Provide the [X, Y] coordinate of the cell's center where the given text is located.  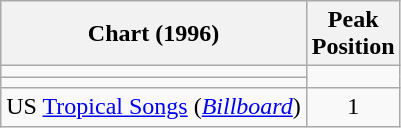
Chart (1996) [154, 34]
1 [353, 107]
PeakPosition [353, 34]
US Tropical Songs (Billboard) [154, 107]
